Return the [X, Y] coordinate for the center point of the cell that contains the specified text.  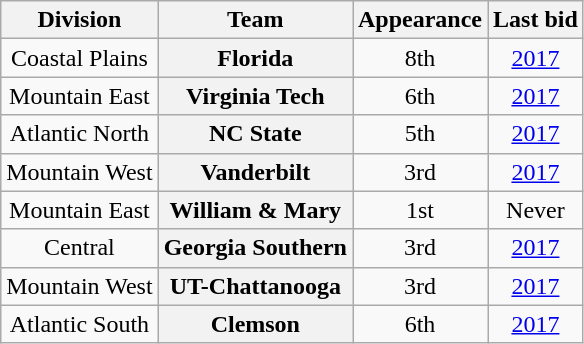
Coastal Plains [80, 58]
Georgia Southern [255, 248]
Clemson [255, 324]
William & Mary [255, 210]
Vanderbilt [255, 172]
Atlantic North [80, 134]
1st [420, 210]
Virginia Tech [255, 96]
Never [536, 210]
Florida [255, 58]
Last bid [536, 20]
5th [420, 134]
8th [420, 58]
Team [255, 20]
NC State [255, 134]
Atlantic South [80, 324]
Appearance [420, 20]
Central [80, 248]
UT-Chattanooga [255, 286]
Division [80, 20]
